For the text-containing cell, return its midpoint in [x, y] coordinate format. 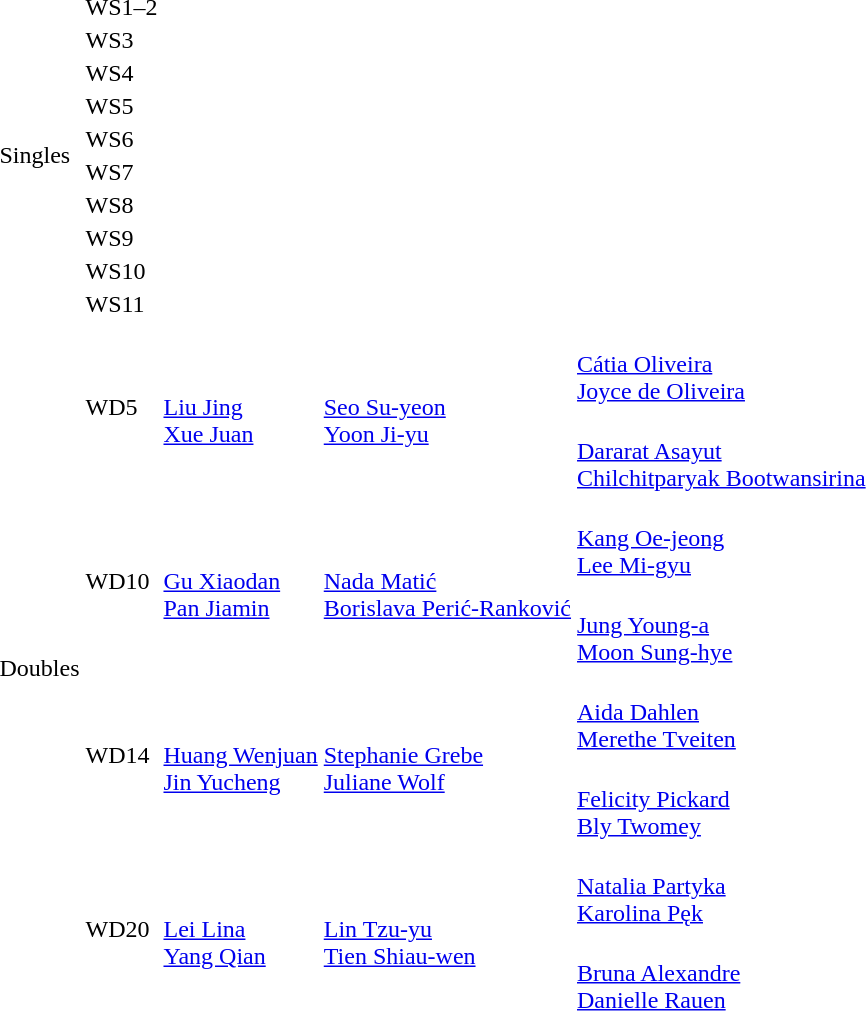
WD10 [122, 582]
WS11 [122, 304]
Seo Su-yeonYoon Ji-yu [447, 408]
WS10 [122, 271]
Gu XiaodanPan Jiamin [240, 582]
WS4 [122, 73]
WS5 [122, 106]
Stephanie GrebeJuliane Wolf [447, 756]
Liu JingXue Juan [240, 408]
Huang WenjuanJin Yucheng [240, 756]
WD14 [122, 756]
Nada MatićBorislava Perić-Ranković [447, 582]
WS3 [122, 40]
WS6 [122, 139]
WS8 [122, 205]
WD5 [122, 408]
WS9 [122, 238]
WS7 [122, 172]
